Scan for the cell matching the given text and deliver its (X, Y) coordinate at center. 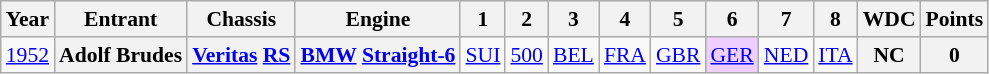
Engine (378, 19)
0 (955, 55)
5 (678, 19)
1952 (28, 55)
NED (786, 55)
Points (955, 19)
Veritas RS (241, 55)
BEL (574, 55)
7 (786, 19)
WDC (890, 19)
2 (526, 19)
Chassis (241, 19)
GBR (678, 55)
Year (28, 19)
8 (835, 19)
Entrant (120, 19)
NC (890, 55)
500 (526, 55)
6 (732, 19)
BMW Straight-6 (378, 55)
GER (732, 55)
1 (482, 19)
Adolf Brudes (120, 55)
4 (625, 19)
SUI (482, 55)
FRA (625, 55)
3 (574, 19)
ITA (835, 55)
